Locate the cell with the specified text and output its [x, y] center coordinate. 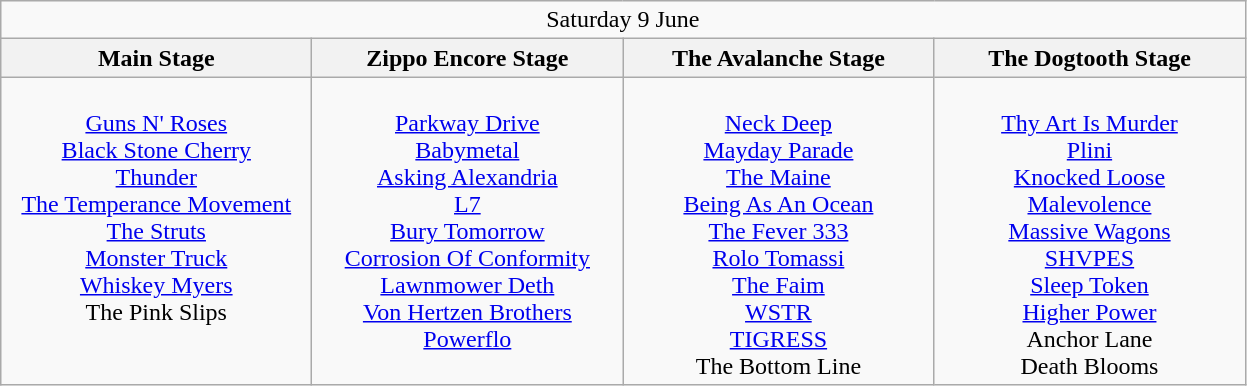
Neck Deep Mayday Parade The Maine Being As An Ocean The Fever 333 Rolo Tomassi The Faim WSTR TIGRESS The Bottom Line [778, 231]
The Dogtooth Stage [1090, 58]
Guns N' Roses Black Stone Cherry Thunder The Temperance Movement The Struts Monster Truck Whiskey Myers The Pink Slips [156, 231]
The Avalanche Stage [778, 58]
Zippo Encore Stage [468, 58]
Saturday 9 June [623, 20]
Thy Art Is Murder Plini Knocked Loose Malevolence Massive Wagons SHVPES Sleep Token Higher Power Anchor Lane Death Blooms [1090, 231]
Main Stage [156, 58]
Parkway Drive Babymetal Asking Alexandria L7 Bury Tomorrow Corrosion Of Conformity Lawnmower Deth Von Hertzen Brothers Powerflo [468, 231]
